From the cell containing the given text, extract its center point as [x, y] coordinate. 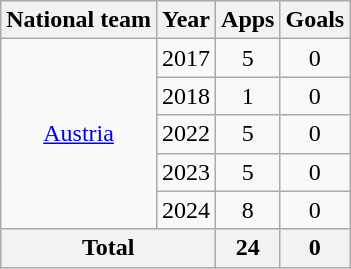
Apps [248, 20]
24 [248, 248]
Austria [79, 134]
2018 [186, 96]
Total [108, 248]
2023 [186, 172]
National team [79, 20]
8 [248, 210]
2022 [186, 134]
Goals [315, 20]
2017 [186, 58]
2024 [186, 210]
1 [248, 96]
Year [186, 20]
